Extract the (X, Y) coordinate from the center of the cell holding the provided text.  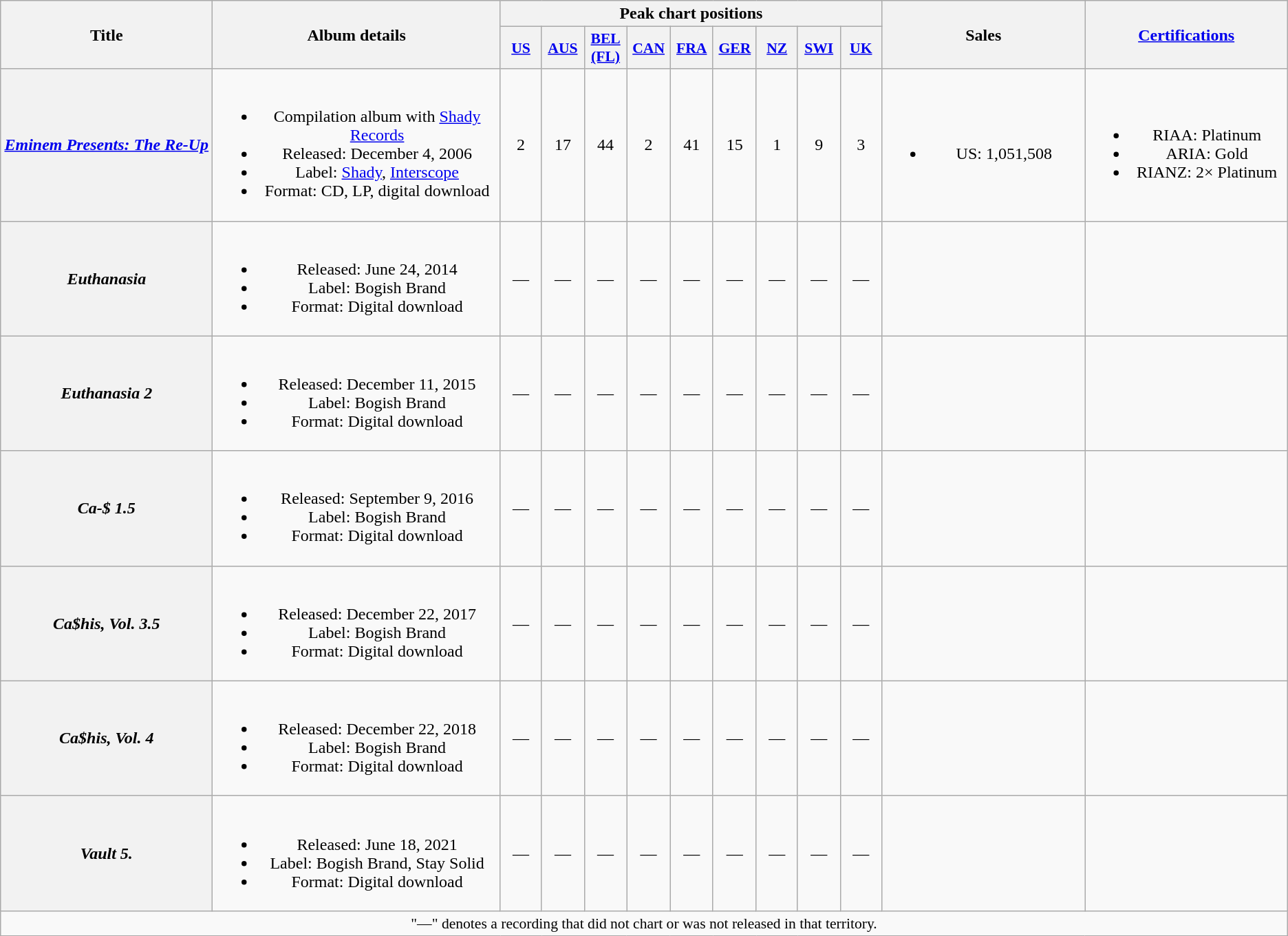
Compilation album with Shady RecordsReleased: December 4, 2006Label: Shady, InterscopeFormat: CD, LP, digital download (356, 145)
Euthanasia (107, 278)
Released: December 22, 2017Label: Bogish BrandFormat: Digital download (356, 624)
3 (861, 145)
Ca$his, Vol. 4 (107, 738)
AUS (563, 48)
Title (107, 34)
Released: June 18, 2021Label: Bogish Brand, Stay SolidFormat: Digital download (356, 853)
9 (819, 145)
Released: December 11, 2015Label: Bogish BrandFormat: Digital download (356, 394)
FRA (691, 48)
CAN (648, 48)
Euthanasia 2 (107, 394)
UK (861, 48)
RIAA: PlatinumARIA: GoldRIANZ: 2× Platinum (1186, 145)
41 (691, 145)
Eminem Presents: The Re-Up (107, 145)
Ca-$ 1.5 (107, 508)
15 (735, 145)
US (520, 48)
Album details (356, 34)
Vault 5. (107, 853)
Released: December 22, 2018Label: Bogish BrandFormat: Digital download (356, 738)
Certifications (1186, 34)
1 (777, 145)
44 (605, 145)
NZ (777, 48)
"—" denotes a recording that did not chart or was not released in that territory. (644, 923)
Ca$his, Vol. 3.5 (107, 624)
Released: June 24, 2014Label: Bogish BrandFormat: Digital download (356, 278)
Released: September 9, 2016Label: Bogish BrandFormat: Digital download (356, 508)
SWI (819, 48)
US: 1,051,508 (983, 145)
BEL(FL) (605, 48)
GER (735, 48)
17 (563, 145)
Peak chart positions (691, 14)
Sales (983, 34)
